Capture the cell that displays the provided text and extract its [x, y] central coordinate. 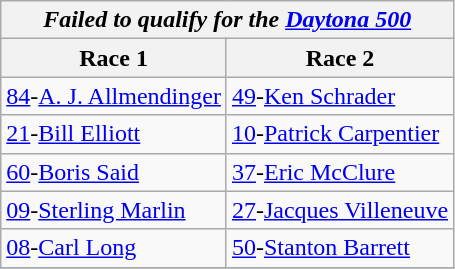
Race 1 [114, 58]
09-Sterling Marlin [114, 210]
Failed to qualify for the Daytona 500 [228, 20]
27-Jacques Villeneuve [340, 210]
50-Stanton Barrett [340, 248]
08-Carl Long [114, 248]
60-Boris Said [114, 172]
49-Ken Schrader [340, 96]
84-A. J. Allmendinger [114, 96]
Race 2 [340, 58]
37-Eric McClure [340, 172]
21-Bill Elliott [114, 134]
10-Patrick Carpentier [340, 134]
